Detect which cell encompasses the target text, then output its [X, Y] center coordinate. 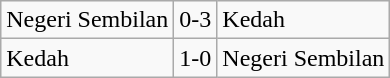
0-3 [196, 20]
1-0 [196, 58]
